Detect which cell encompasses the target text, then output its [X, Y] center coordinate. 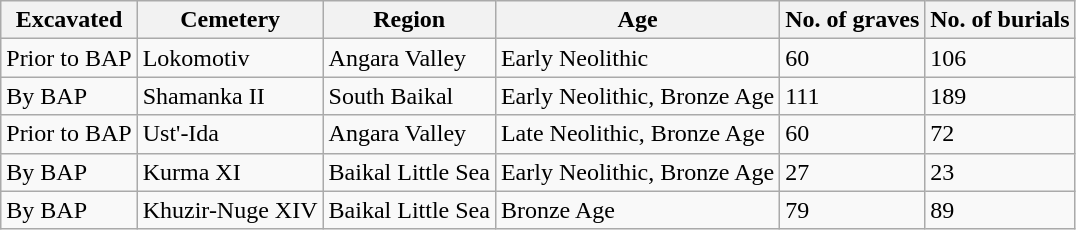
No. of graves [852, 20]
Khuzir-Nuge XIV [230, 210]
189 [1000, 96]
27 [852, 172]
79 [852, 210]
Region [409, 20]
72 [1000, 134]
Age [637, 20]
23 [1000, 172]
Bronze Age [637, 210]
Ust'-Ida [230, 134]
Kurma XI [230, 172]
111 [852, 96]
Lokomotiv [230, 58]
South Baikal [409, 96]
Early Neolithic [637, 58]
Cemetery [230, 20]
Late Neolithic, Bronze Age [637, 134]
Shamanka II [230, 96]
106 [1000, 58]
89 [1000, 210]
Excavated [69, 20]
No. of burials [1000, 20]
